Extract the [x, y] coordinate from the center of the cell holding the provided text.  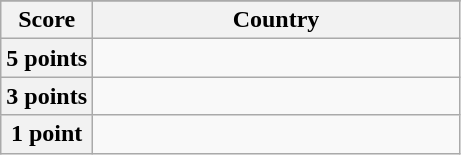
Country [276, 20]
5 points [47, 58]
Score [47, 20]
3 points [47, 96]
1 point [47, 134]
